Output the (x, y) coordinate of the center of the cell containing the given text.  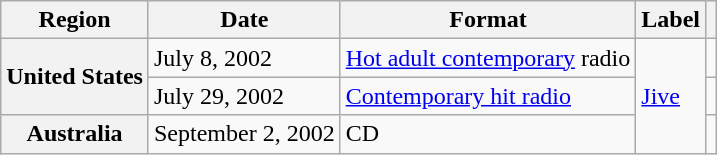
Jive (671, 96)
Contemporary hit radio (488, 96)
September 2, 2002 (244, 134)
United States (75, 77)
Region (75, 20)
Format (488, 20)
Hot adult contemporary radio (488, 58)
July 8, 2002 (244, 58)
Label (671, 20)
Australia (75, 134)
CD (488, 134)
Date (244, 20)
July 29, 2002 (244, 96)
